For the text-containing cell, return its midpoint in (x, y) coordinate format. 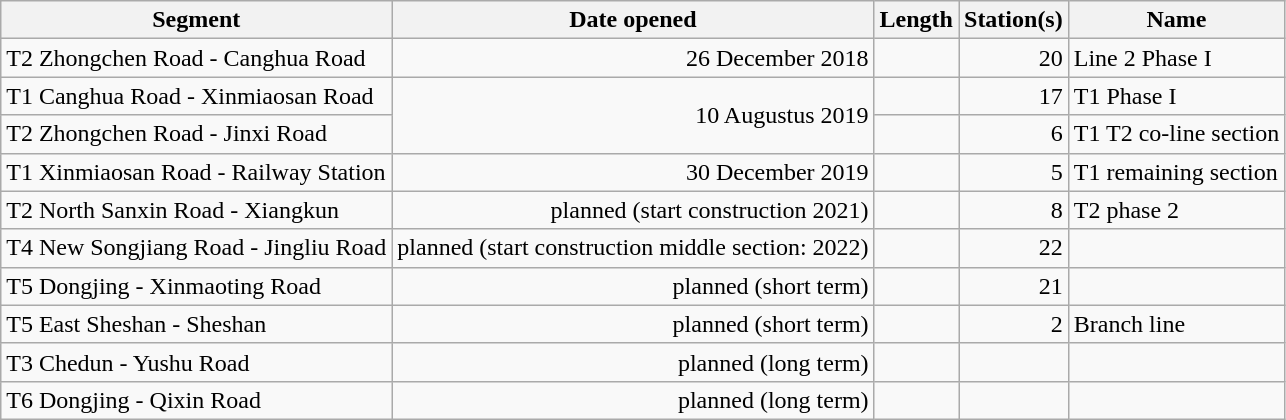
T3 Chedun - Yushu Road (196, 362)
T1 remaining section (1176, 172)
Station(s) (1013, 20)
8 (1013, 210)
Line 2 Phase I (1176, 58)
30 December 2019 (633, 172)
T1 T2 co-line section (1176, 134)
T6 Dongjing - Qixin Road (196, 400)
T1 Canghua Road - Xinmiaosan Road (196, 96)
2 (1013, 324)
21 (1013, 286)
22 (1013, 248)
Name (1176, 20)
Segment (196, 20)
Date opened (633, 20)
T2 Zhongchen Road - Canghua Road (196, 58)
10 Augustus 2019 (633, 115)
T4 New Songjiang Road - Jingliu Road (196, 248)
planned (start construction middle section: 2022) (633, 248)
T2 phase 2 (1176, 210)
T1 Xinmiaosan Road - Railway Station (196, 172)
T2 North Sanxin Road - Xiangkun (196, 210)
26 December 2018 (633, 58)
Branch line (1176, 324)
17 (1013, 96)
T1 Phase I (1176, 96)
planned (start construction 2021) (633, 210)
5 (1013, 172)
T5 East Sheshan - Sheshan (196, 324)
T5 Dongjing - Xinmaoting Road (196, 286)
T2 Zhongchen Road - Jinxi Road (196, 134)
6 (1013, 134)
Length (916, 20)
20 (1013, 58)
